Search for the cell housing the specified text and yield its [x, y] center coordinate. 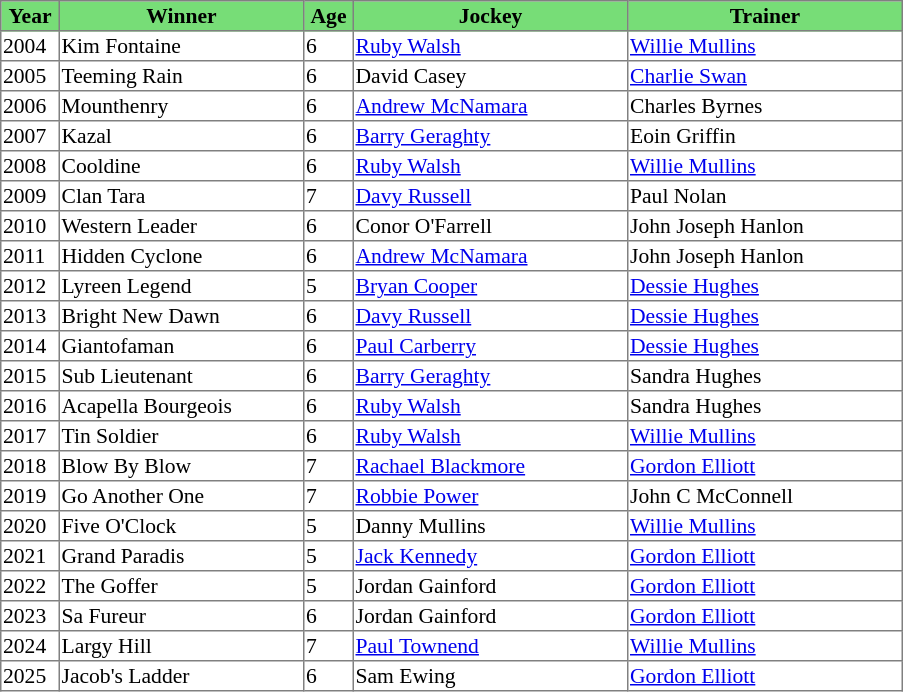
2017 [30, 436]
2024 [30, 646]
Largy Hill [181, 646]
2006 [30, 106]
Go Another One [181, 496]
Paul Nolan [765, 196]
Western Leader [181, 226]
Bright New Dawn [181, 316]
Jockey [490, 16]
2010 [30, 226]
Sam Ewing [490, 676]
Danny Mullins [490, 526]
Charlie Swan [765, 76]
David Casey [490, 76]
Blow By Blow [181, 466]
Bryan Cooper [490, 286]
Conor O'Farrell [490, 226]
Mounthenry [181, 106]
Cooldine [181, 166]
Trainer [765, 16]
Tin Soldier [181, 436]
2023 [30, 616]
Eoin Griffin [765, 136]
2013 [30, 316]
Clan Tara [181, 196]
2004 [30, 46]
Kazal [181, 136]
John C McConnell [765, 496]
2012 [30, 286]
The Goffer [181, 586]
2014 [30, 346]
2008 [30, 166]
Grand Paradis [181, 556]
2009 [30, 196]
Sa Fureur [181, 616]
2007 [30, 136]
Paul Townend [490, 646]
2021 [30, 556]
2022 [30, 586]
Jacob's Ladder [181, 676]
Jack Kennedy [490, 556]
Five O'Clock [181, 526]
Rachael Blackmore [490, 466]
2018 [30, 466]
Age [329, 16]
Teeming Rain [181, 76]
2020 [30, 526]
Robbie Power [490, 496]
2025 [30, 676]
Giantofaman [181, 346]
Winner [181, 16]
2015 [30, 376]
Lyreen Legend [181, 286]
2005 [30, 76]
Acapella Bourgeois [181, 406]
Paul Carberry [490, 346]
Year [30, 16]
Charles Byrnes [765, 106]
Sub Lieutenant [181, 376]
2019 [30, 496]
2011 [30, 256]
2016 [30, 406]
Hidden Cyclone [181, 256]
Kim Fontaine [181, 46]
